Search for the cell housing the specified text and yield its [X, Y] center coordinate. 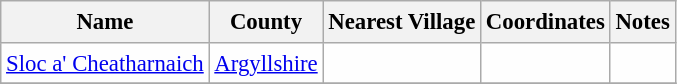
Sloc a' Cheatharnaich [105, 62]
Notes [642, 22]
County [266, 22]
Nearest Village [402, 22]
Name [105, 22]
Argyllshire [266, 62]
Coordinates [546, 22]
